Scan for the cell matching the given text and deliver its (x, y) coordinate at center. 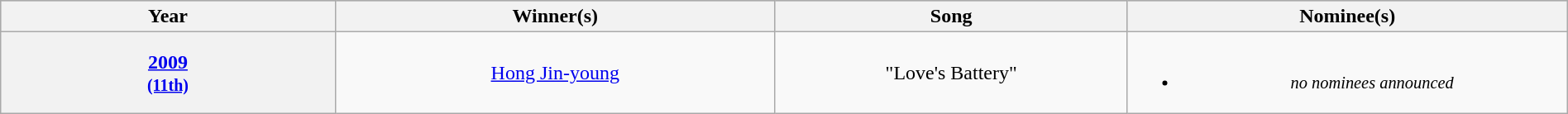
no nominees announced (1347, 73)
Winner(s) (555, 17)
Song (951, 17)
Year (168, 17)
Nominee(s) (1347, 17)
"Love's Battery" (951, 73)
2009(11th) (168, 73)
Hong Jin-young (555, 73)
